Capture the cell that displays the provided text and extract its (X, Y) central coordinate. 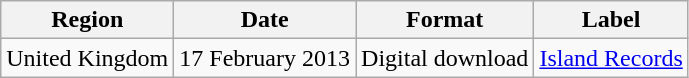
Island Records (611, 58)
Region (88, 20)
Digital download (445, 58)
17 February 2013 (265, 58)
United Kingdom (88, 58)
Label (611, 20)
Date (265, 20)
Format (445, 20)
